Provide the [X, Y] coordinate of the cell's center where the given text is located.  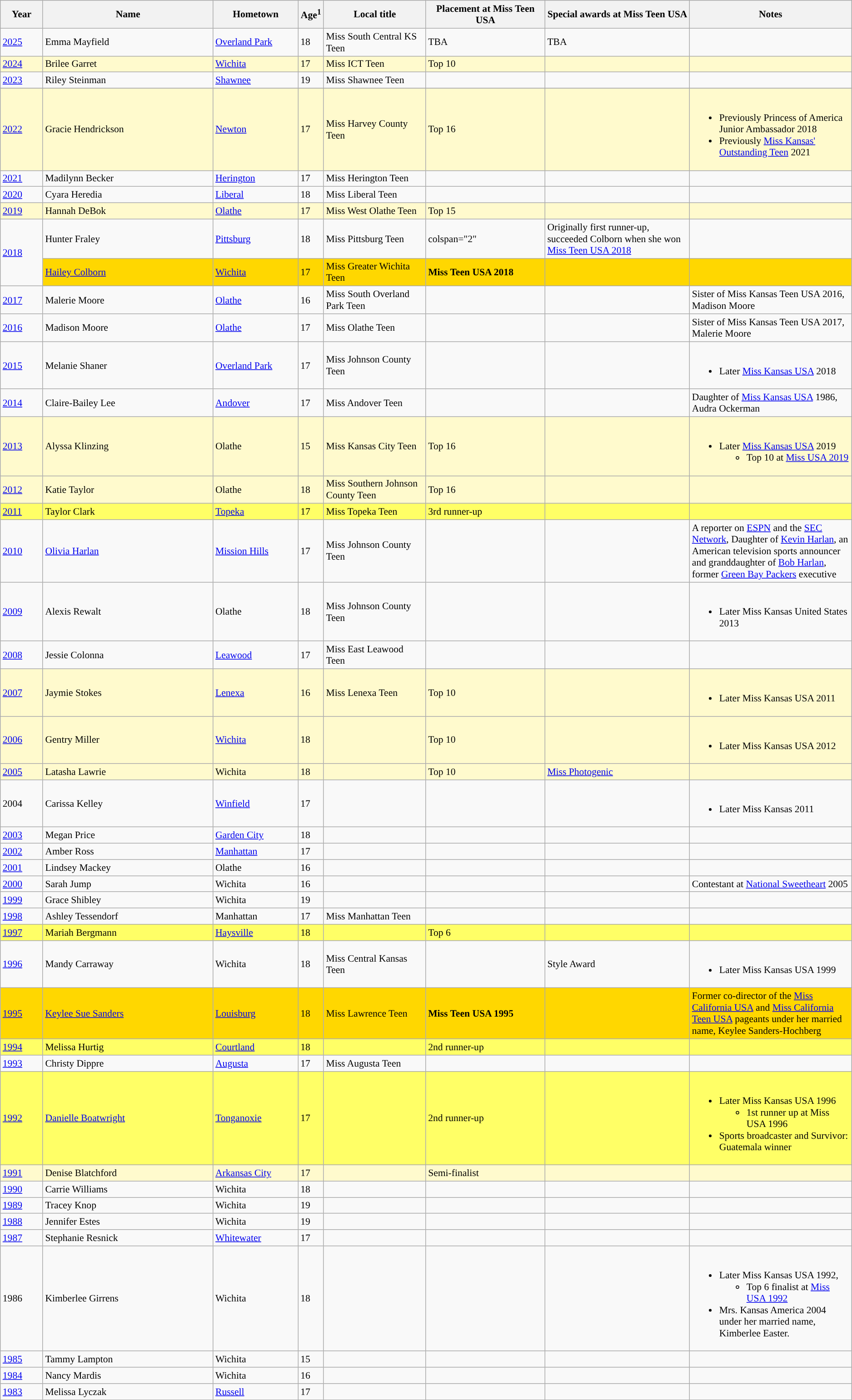
Semi-finalist [485, 1173]
Hannah DeBok [128, 211]
Malerie Moore [128, 300]
Katie Taylor [128, 490]
Jessie Colonna [128, 655]
1997 [22, 933]
1983 [22, 1392]
1987 [22, 1238]
Miss Teen USA 2018 [485, 273]
Christy Dippre [128, 1063]
Courtland [255, 1047]
2013 [22, 447]
Andover [255, 403]
Tammy Lampton [128, 1360]
Miss South Central KS Teen [374, 42]
Jennifer Estes [128, 1222]
Miss Photogenic [617, 772]
Lenexa [255, 693]
2015 [22, 365]
Later Miss Kansas United States 2013 [771, 612]
Miss Herington Teen [374, 179]
Miss Topeka Teen [374, 512]
Sister of Miss Kansas Teen USA 2017, Malerie Moore [771, 328]
Miss Lawrence Teen [374, 1013]
Melanie Shaner [128, 365]
2000 [22, 884]
Claire-Bailey Lee [128, 403]
2018 [22, 253]
Placement at Miss Teen USA [485, 15]
Later Miss Kansas USA 1999 [771, 964]
1992 [22, 1118]
Augusta [255, 1063]
Hunter Fraley [128, 239]
Local title [374, 15]
Miss South Overland Park Teen [374, 300]
2014 [22, 403]
Former co-director of the Miss California USA and Miss California Teen USA pageants under her married name, Keylee Sanders-Hochberg [771, 1013]
Originally first runner-up, succeeded Colborn when she won Miss Teen USA 2018 [617, 239]
Olivia Harlan [128, 551]
Nancy Mardis [128, 1375]
Mariah Bergmann [128, 933]
2025 [22, 42]
Emma Mayfield [128, 42]
Style Award [617, 964]
Miss Lenexa Teen [374, 693]
2011 [22, 512]
Miss Pittsburg Teen [374, 239]
Stephanie Resnick [128, 1238]
Contestant at National Sweetheart 2005 [771, 884]
2019 [22, 211]
Latasha Lawrie [128, 772]
Cyara Heredia [128, 195]
Winfield [255, 804]
2020 [22, 195]
Miss Greater Wichita Teen [374, 273]
2012 [22, 490]
Later Miss Kansas USA 2011 [771, 693]
Lindsey Mackey [128, 868]
colspan="2" [485, 239]
Brilee Garret [128, 64]
Miss ICT Teen [374, 64]
Louisburg [255, 1013]
Hometown [255, 15]
2023 [22, 80]
2024 [22, 64]
2003 [22, 835]
Later Miss Kansas USA 2019Top 10 at Miss USA 2019 [771, 447]
1991 [22, 1173]
2016 [22, 328]
Alyssa Klinzing [128, 447]
Later Miss Kansas USA 19961st runner up at Miss USA 1996Sports broadcaster and Survivor: Guatemala winner [771, 1118]
2001 [22, 868]
Megan Price [128, 835]
Miss Harvey County Teen [374, 130]
Special awards at Miss Teen USA [617, 15]
Notes [771, 15]
1994 [22, 1047]
Kimberlee Girrens [128, 1299]
Amber Ross [128, 852]
Miss Kansas City Teen [374, 447]
Taylor Clark [128, 512]
Garden City [255, 835]
1985 [22, 1360]
Pittsburg [255, 239]
Carissa Kelley [128, 804]
Gentry Miller [128, 740]
Topeka [255, 512]
Melissa Hurtig [128, 1047]
Sister of Miss Kansas Teen USA 2016, Madison Moore [771, 300]
Jaymie Stokes [128, 693]
Later Miss Kansas USA 2012 [771, 740]
2007 [22, 693]
Gracie Hendrickson [128, 130]
2010 [22, 551]
Shawnee [255, 80]
Tracey Knop [128, 1206]
1995 [22, 1013]
Later Miss Kansas USA 2018 [771, 365]
Grace Shibley [128, 900]
Denise Blatchford [128, 1173]
Madison Moore [128, 328]
Age1 [311, 15]
Miss Andover Teen [374, 403]
Name [128, 15]
2005 [22, 772]
Tonganoxie [255, 1118]
Top 6 [485, 933]
2004 [22, 804]
Melissa Lyczak [128, 1392]
1988 [22, 1222]
Top 15 [485, 211]
Miss Southern Johnson County Teen [374, 490]
Liberal [255, 195]
1986 [22, 1299]
Carrie Williams [128, 1189]
Miss Central Kansas Teen [374, 964]
Daughter of Miss Kansas USA 1986, Audra Ockerman [771, 403]
Later Miss Kansas 2011 [771, 804]
2021 [22, 179]
Ashley Tessendorf [128, 916]
Leawood [255, 655]
Miss Olathe Teen [374, 328]
Haysville [255, 933]
1989 [22, 1206]
Mandy Carraway [128, 964]
Whitewater [255, 1238]
3rd runner-up [485, 512]
2002 [22, 852]
2017 [22, 300]
Miss Teen USA 1995 [485, 1013]
2008 [22, 655]
Hailey Colborn [128, 273]
1996 [22, 964]
Keylee Sue Sanders [128, 1013]
Newton [255, 130]
Arkansas City [255, 1173]
2022 [22, 130]
Miss West Olathe Teen [374, 211]
Miss Shawnee Teen [374, 80]
1990 [22, 1189]
Alexis Rewalt [128, 612]
Miss Liberal Teen [374, 195]
2009 [22, 612]
Mission Hills [255, 551]
Miss East Leawood Teen [374, 655]
Later Miss Kansas USA 1992,Top 6 finalist at Miss USA 1992Mrs. Kansas America 2004 under her married name, Kimberlee Easter. [771, 1299]
1993 [22, 1063]
1999 [22, 900]
Russell [255, 1392]
1998 [22, 916]
1984 [22, 1375]
Miss Manhattan Teen [374, 916]
Miss Augusta Teen [374, 1063]
Sarah Jump [128, 884]
Riley Steinman [128, 80]
Previously Princess of America Junior Ambassador 2018Previously Miss Kansas' Outstanding Teen 2021 [771, 130]
Herington [255, 179]
Year [22, 15]
Danielle Boatwright [128, 1118]
2006 [22, 740]
Madilynn Becker [128, 179]
